Search for the cell housing the specified text and yield its (x, y) center coordinate. 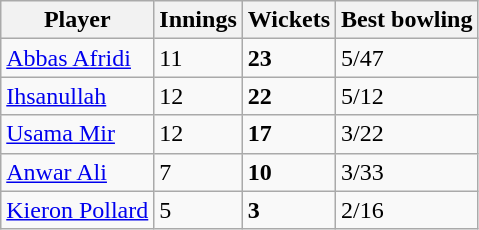
5 (198, 210)
Player (78, 20)
5/47 (407, 58)
11 (198, 58)
3 (288, 210)
3/33 (407, 172)
7 (198, 172)
Ihsanullah (78, 96)
2/16 (407, 210)
Wickets (288, 20)
Kieron Pollard (78, 210)
3/22 (407, 134)
23 (288, 58)
17 (288, 134)
5/12 (407, 96)
Abbas Afridi (78, 58)
Best bowling (407, 20)
Innings (198, 20)
10 (288, 172)
Usama Mir (78, 134)
22 (288, 96)
Anwar Ali (78, 172)
